Locate the cell with the specified text and output its [x, y] center coordinate. 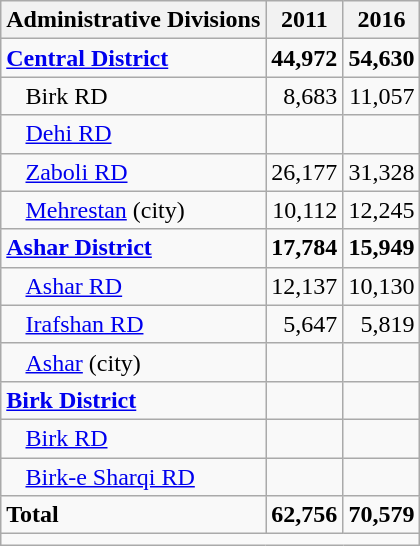
62,756 [304, 515]
12,137 [304, 286]
2011 [304, 20]
Ashar District [134, 248]
11,057 [382, 96]
Ashar RD [134, 286]
5,647 [304, 324]
Dehi RD [134, 134]
Total [134, 515]
44,972 [304, 58]
10,130 [382, 286]
Administrative Divisions [134, 20]
31,328 [382, 172]
70,579 [382, 515]
26,177 [304, 172]
17,784 [304, 248]
2016 [382, 20]
Zaboli RD [134, 172]
Central District [134, 58]
8,683 [304, 96]
Birk-e Sharqi RD [134, 477]
Birk District [134, 400]
Ashar (city) [134, 362]
12,245 [382, 210]
54,630 [382, 58]
5,819 [382, 324]
10,112 [304, 210]
Irafshan RD [134, 324]
15,949 [382, 248]
Mehrestan (city) [134, 210]
